Output the (X, Y) coordinate of the center of the cell containing the given text.  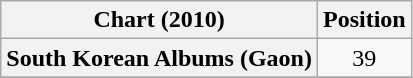
Position (364, 20)
39 (364, 58)
Chart (2010) (160, 20)
South Korean Albums (Gaon) (160, 58)
